From the cell containing the given text, extract its center point as (X, Y) coordinate. 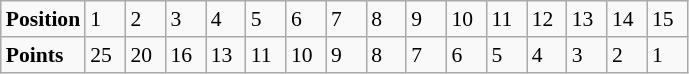
15 (667, 19)
12 (547, 19)
16 (185, 55)
20 (145, 55)
25 (105, 55)
14 (627, 19)
Points (43, 55)
Position (43, 19)
